Find where the given text appears and provide that cell's center as [x, y] coordinate. 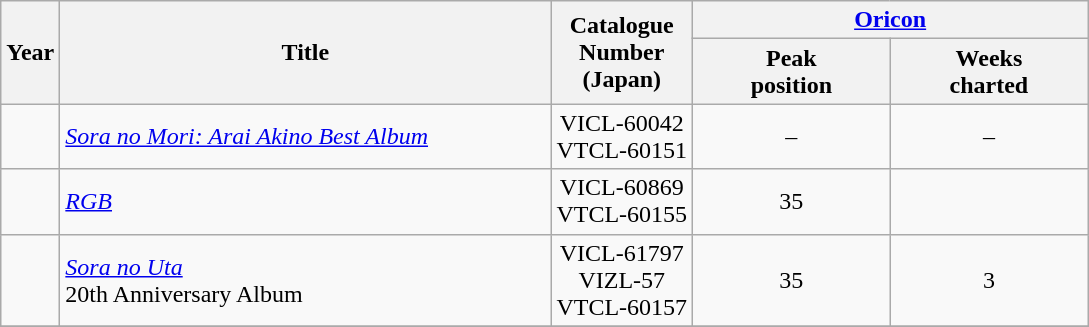
VICL-60042VTCL-60151 [622, 136]
Year [30, 52]
Sora no Uta20th Anniversary Album [306, 280]
3 [989, 280]
VICL-61797VIZL-57VTCL-60157 [622, 280]
Title [306, 52]
Weeks charted [989, 72]
VICL-60869VTCL-60155 [622, 202]
Catalogue Number (Japan) [622, 52]
RGB [306, 202]
Sora no Mori: Arai Akino Best Album [306, 136]
Peakposition [792, 72]
Oricon [890, 20]
